Find where the given text appears and provide that cell's center as [x, y] coordinate. 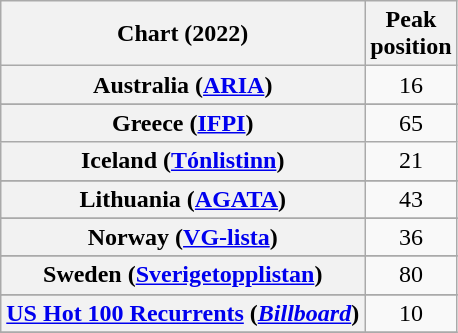
16 [411, 85]
Sweden (Sverigetopplistan) [183, 275]
Norway (VG-lista) [183, 237]
80 [411, 275]
Lithuania (AGATA) [183, 199]
Greece (IFPI) [183, 123]
Australia (ARIA) [183, 85]
Chart (2022) [183, 34]
Peakposition [411, 34]
36 [411, 237]
21 [411, 161]
US Hot 100 Recurrents (Billboard) [183, 313]
10 [411, 313]
65 [411, 123]
43 [411, 199]
Iceland (Tónlistinn) [183, 161]
